Capture the cell that displays the provided text and extract its (X, Y) central coordinate. 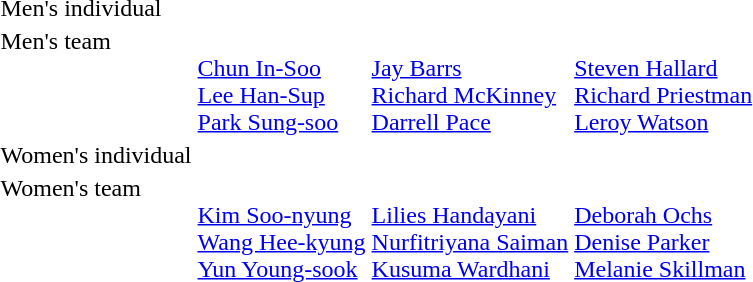
Chun In-SooLee Han-SupPark Sung-soo (282, 82)
Jay BarrsRichard McKinneyDarrell Pace (470, 82)
